Search for the cell housing the specified text and yield its (x, y) center coordinate. 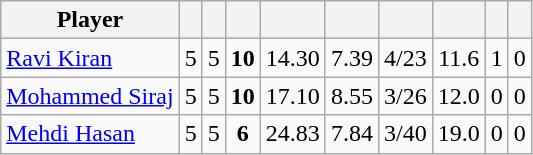
19.0 (458, 134)
Mohammed Siraj (90, 96)
14.30 (292, 58)
24.83 (292, 134)
8.55 (352, 96)
3/40 (405, 134)
3/26 (405, 96)
11.6 (458, 58)
1 (496, 58)
4/23 (405, 58)
Player (90, 20)
Mehdi Hasan (90, 134)
6 (242, 134)
12.0 (458, 96)
7.39 (352, 58)
Ravi Kiran (90, 58)
7.84 (352, 134)
17.10 (292, 96)
